Scan for the cell matching the given text and deliver its [x, y] coordinate at center. 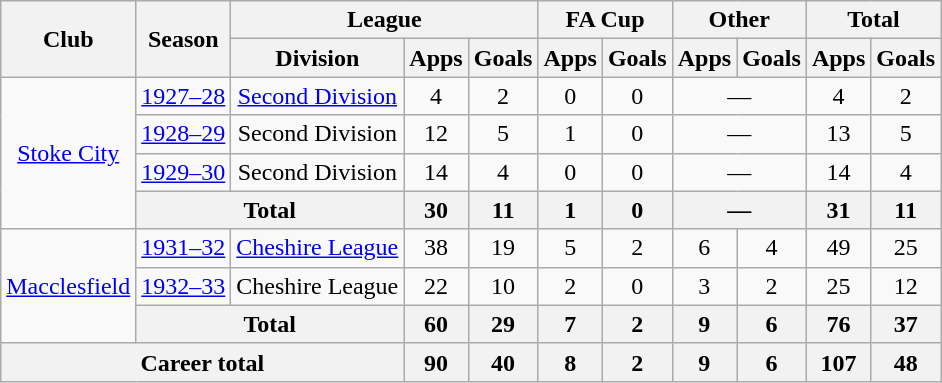
Career total [202, 362]
Division [318, 58]
1927–28 [184, 96]
Other [739, 20]
29 [503, 324]
30 [436, 210]
1931–32 [184, 248]
38 [436, 248]
107 [838, 362]
76 [838, 324]
31 [838, 210]
37 [906, 324]
Macclesfield [68, 286]
7 [570, 324]
22 [436, 286]
1929–30 [184, 172]
Stoke City [68, 153]
Club [68, 39]
3 [704, 286]
FA Cup [605, 20]
13 [838, 134]
60 [436, 324]
League [384, 20]
48 [906, 362]
Season [184, 39]
1932–33 [184, 286]
10 [503, 286]
40 [503, 362]
49 [838, 248]
90 [436, 362]
1928–29 [184, 134]
19 [503, 248]
8 [570, 362]
